Extract the [X, Y] coordinate from the center of the cell holding the provided text.  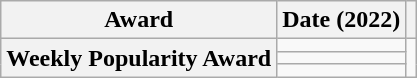
Weekly Popularity Award [139, 58]
Award [139, 20]
Date (2022) [342, 20]
